Provide the [x, y] coordinate of the cell's center where the given text is located.  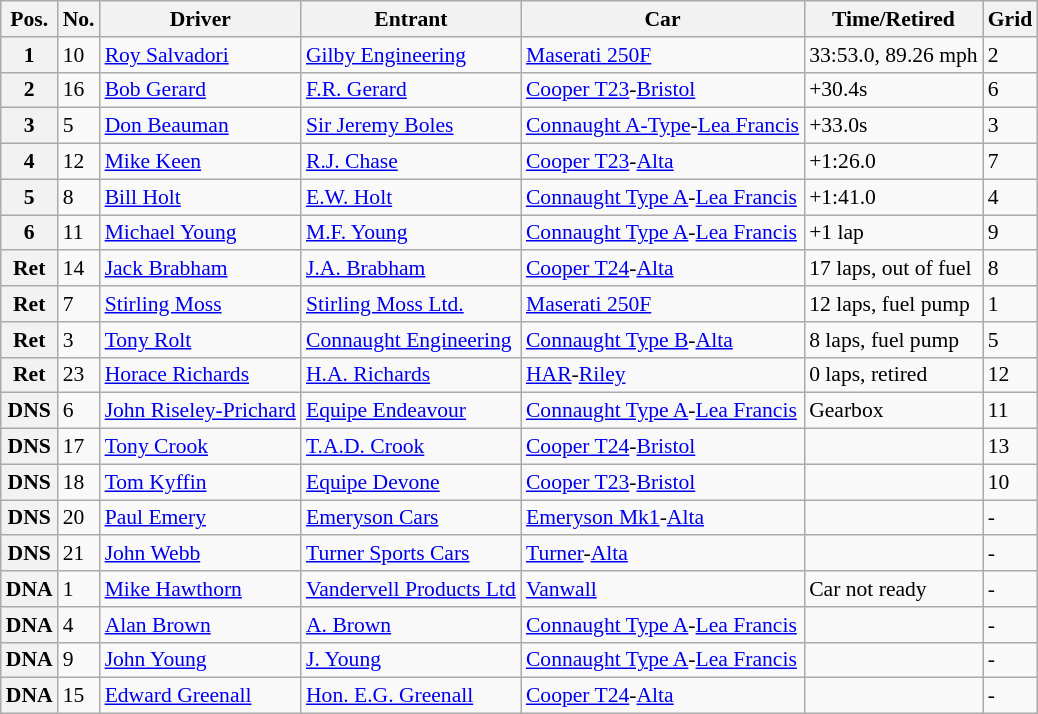
M.F. Young [411, 233]
H.A. Richards [411, 375]
Tony Crook [200, 447]
F.R. Gerard [411, 90]
16 [79, 90]
Entrant [411, 19]
R.J. Chase [411, 162]
Vanwall [662, 589]
14 [79, 269]
Connaught A-Type-Lea Francis [662, 126]
Tom Kyffin [200, 482]
Stirling Moss [200, 304]
J.A. Brabham [411, 269]
Time/Retired [894, 19]
Tony Rolt [200, 340]
HAR-Riley [662, 375]
Car [662, 19]
Don Beauman [200, 126]
+1 lap [894, 233]
12 laps, fuel pump [894, 304]
Emeryson Cars [411, 518]
Horace Richards [200, 375]
Mike Hawthorn [200, 589]
17 [79, 447]
33:53.0, 89.26 mph [894, 55]
Grid [1010, 19]
Driver [200, 19]
Roy Salvadori [200, 55]
Gilby Engineering [411, 55]
Turner Sports Cars [411, 554]
A. Brown [411, 625]
23 [79, 375]
No. [79, 19]
Cooper T24-Bristol [662, 447]
Pos. [30, 19]
8 laps, fuel pump [894, 340]
J. Young [411, 660]
Sir Jeremy Boles [411, 126]
18 [79, 482]
Paul Emery [200, 518]
Cooper T23-Alta [662, 162]
Turner-Alta [662, 554]
Equipe Endeavour [411, 411]
+33.0s [894, 126]
+1:41.0 [894, 197]
John Riseley-Prichard [200, 411]
Vandervell Products Ltd [411, 589]
Mike Keen [200, 162]
John Webb [200, 554]
13 [1010, 447]
T.A.D. Crook [411, 447]
21 [79, 554]
Gearbox [894, 411]
+1:26.0 [894, 162]
Edward Greenall [200, 696]
E.W. Holt [411, 197]
Alan Brown [200, 625]
Jack Brabham [200, 269]
0 laps, retired [894, 375]
20 [79, 518]
Connaught Engineering [411, 340]
Stirling Moss Ltd. [411, 304]
15 [79, 696]
Bob Gerard [200, 90]
Michael Young [200, 233]
+30.4s [894, 90]
Connaught Type B-Alta [662, 340]
17 laps, out of fuel [894, 269]
Car not ready [894, 589]
Bill Holt [200, 197]
John Young [200, 660]
Equipe Devone [411, 482]
Emeryson Mk1-Alta [662, 518]
Hon. E.G. Greenall [411, 696]
